Detect which cell encompasses the target text, then output its (x, y) center coordinate. 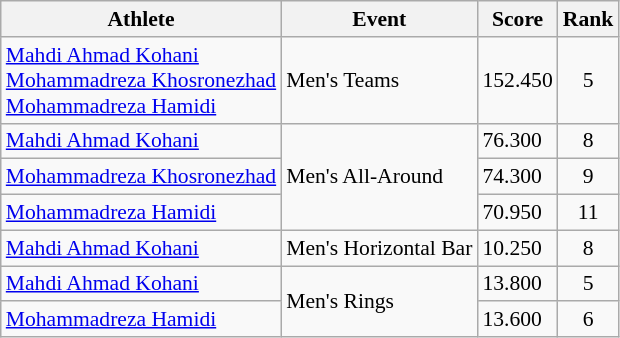
152.450 (517, 80)
Men's Rings (379, 302)
Men's All-Around (379, 176)
11 (588, 213)
Rank (588, 19)
Mahdi Ahmad KohaniMohammadreza KhosronezhadMohammadreza Hamidi (141, 80)
10.250 (517, 248)
70.950 (517, 213)
Men's Teams (379, 80)
76.300 (517, 141)
9 (588, 177)
Mohammadreza Khosronezhad (141, 177)
74.300 (517, 177)
6 (588, 320)
13.600 (517, 320)
13.800 (517, 284)
Event (379, 19)
Score (517, 19)
Men's Horizontal Bar (379, 248)
Athlete (141, 19)
